Find where the given text appears and provide that cell's center as [x, y] coordinate. 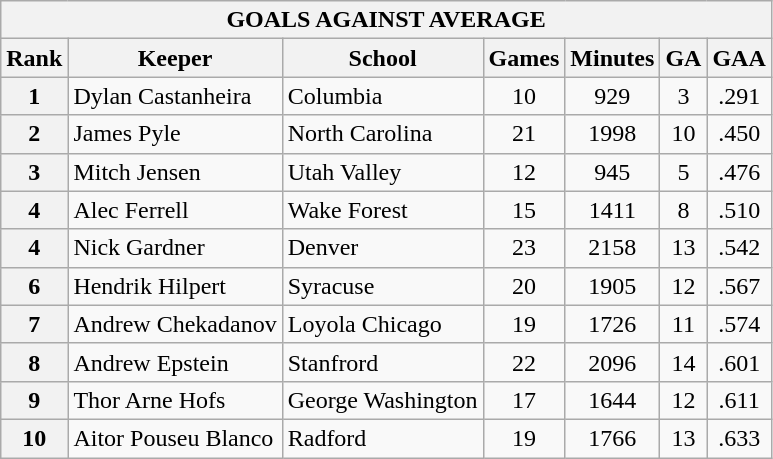
929 [612, 96]
2 [34, 134]
945 [612, 172]
7 [34, 324]
Games [524, 58]
Rank [34, 58]
17 [524, 400]
Andrew Epstein [175, 362]
Nick Gardner [175, 248]
.633 [739, 438]
Aitor Pouseu Blanco [175, 438]
2158 [612, 248]
15 [524, 210]
.567 [739, 286]
.574 [739, 324]
11 [684, 324]
6 [34, 286]
Columbia [382, 96]
Utah Valley [382, 172]
14 [684, 362]
.450 [739, 134]
2096 [612, 362]
Wake Forest [382, 210]
1644 [612, 400]
Andrew Chekadanov [175, 324]
George Washington [382, 400]
Stanfrord [382, 362]
GAA [739, 58]
20 [524, 286]
Mitch Jensen [175, 172]
North Carolina [382, 134]
Thor Arne Hofs [175, 400]
.611 [739, 400]
9 [34, 400]
.476 [739, 172]
Hendrik Hilpert [175, 286]
Denver [382, 248]
Radford [382, 438]
1905 [612, 286]
1726 [612, 324]
1 [34, 96]
.601 [739, 362]
22 [524, 362]
.291 [739, 96]
Alec Ferrell [175, 210]
GA [684, 58]
Loyola Chicago [382, 324]
23 [524, 248]
1411 [612, 210]
.542 [739, 248]
Keeper [175, 58]
School [382, 58]
Syracuse [382, 286]
21 [524, 134]
Minutes [612, 58]
GOALS AGAINST AVERAGE [386, 20]
Dylan Castanheira [175, 96]
James Pyle [175, 134]
1998 [612, 134]
5 [684, 172]
.510 [739, 210]
1766 [612, 438]
